Output the [x, y] coordinate of the center of the cell containing the given text.  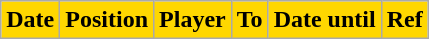
Date until [324, 20]
Ref [404, 20]
Date [30, 20]
To [250, 20]
Player [193, 20]
Position [107, 20]
